Detect which cell encompasses the target text, then output its [x, y] center coordinate. 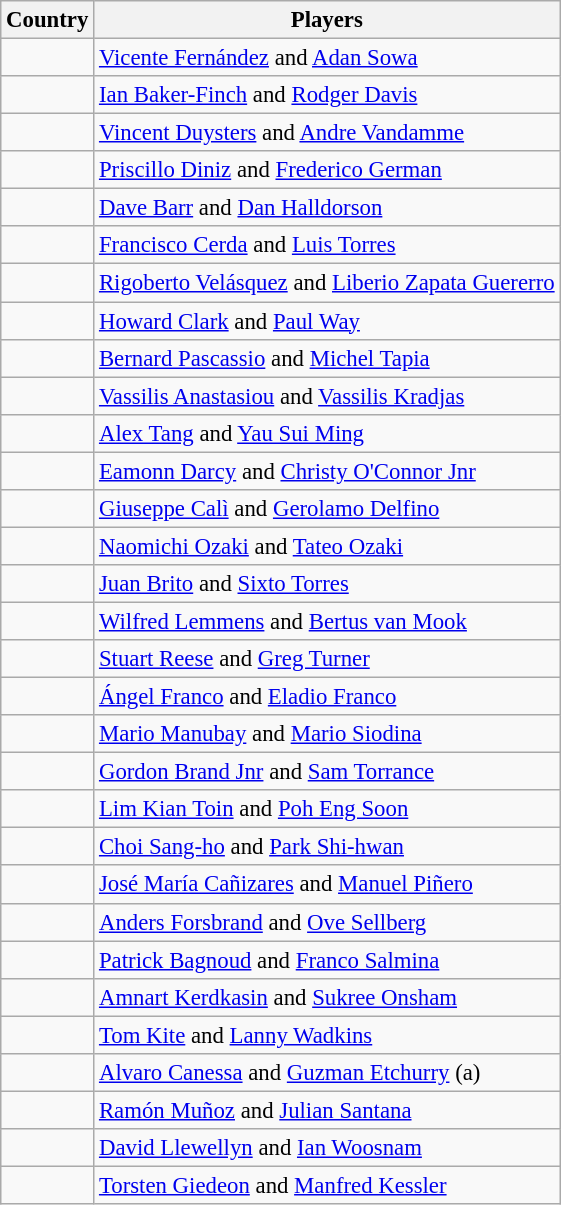
David Llewellyn and Ian Woosnam [327, 1148]
Priscillo Diniz and Frederico German [327, 170]
Vincent Duysters and Andre Vandamme [327, 133]
Gordon Brand Jnr and Sam Torrance [327, 772]
Howard Clark and Paul Way [327, 321]
Juan Brito and Sixto Torres [327, 584]
Giuseppe Calì and Gerolamo Delfino [327, 509]
Dave Barr and Dan Halldorson [327, 208]
Patrick Bagnoud and Franco Salmina [327, 960]
Rigoberto Velásquez and Liberio Zapata Guererro [327, 283]
Vicente Fernández and Adan Sowa [327, 58]
Ramón Muñoz and Julian Santana [327, 1110]
Naomichi Ozaki and Tateo Ozaki [327, 546]
Stuart Reese and Greg Turner [327, 659]
José María Cañizares and Manuel Piñero [327, 885]
Alex Tang and Yau Sui Ming [327, 433]
Tom Kite and Lanny Wadkins [327, 1035]
Country [48, 20]
Torsten Giedeon and Manfred Kessler [327, 1185]
Ángel Franco and Eladio Franco [327, 697]
Alvaro Canessa and Guzman Etchurry (a) [327, 1073]
Eamonn Darcy and Christy O'Connor Jnr [327, 471]
Choi Sang-ho and Park Shi-hwan [327, 847]
Amnart Kerdkasin and Sukree Onsham [327, 997]
Ian Baker-Finch and Rodger Davis [327, 95]
Francisco Cerda and Luis Torres [327, 245]
Lim Kian Toin and Poh Eng Soon [327, 809]
Wilfred Lemmens and Bertus van Mook [327, 621]
Players [327, 20]
Bernard Pascassio and Michel Tapia [327, 358]
Mario Manubay and Mario Siodina [327, 734]
Vassilis Anastasiou and Vassilis Kradjas [327, 396]
Anders Forsbrand and Ove Sellberg [327, 922]
